Provide the (X, Y) coordinate of the cell's center where the given text is located.  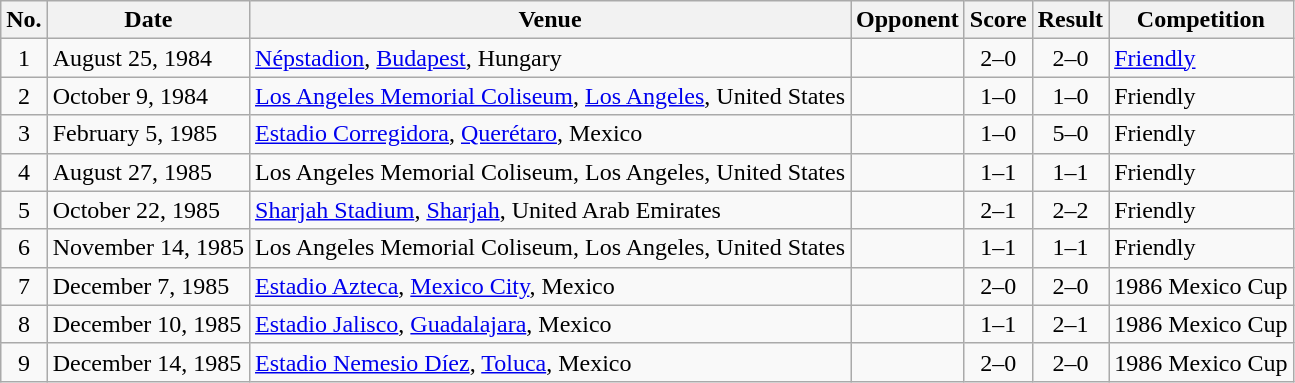
No. (24, 20)
October 9, 1984 (148, 96)
December 10, 1985 (148, 324)
7 (24, 286)
Date (148, 20)
4 (24, 172)
August 25, 1984 (148, 58)
5–0 (1070, 134)
Result (1070, 20)
Estadio Corregidora, Querétaro, Mexico (550, 134)
August 27, 1985 (148, 172)
2 (24, 96)
Népstadion, Budapest, Hungary (550, 58)
9 (24, 362)
February 5, 1985 (148, 134)
Estadio Azteca, Mexico City, Mexico (550, 286)
5 (24, 210)
2–2 (1070, 210)
6 (24, 248)
October 22, 1985 (148, 210)
Estadio Jalisco, Guadalajara, Mexico (550, 324)
8 (24, 324)
Venue (550, 20)
Score (998, 20)
Opponent (908, 20)
December 7, 1985 (148, 286)
3 (24, 134)
December 14, 1985 (148, 362)
Competition (1201, 20)
1 (24, 58)
Estadio Nemesio Díez, Toluca, Mexico (550, 362)
November 14, 1985 (148, 248)
Sharjah Stadium, Sharjah, United Arab Emirates (550, 210)
